Find where the given text appears and provide that cell's center as [X, Y] coordinate. 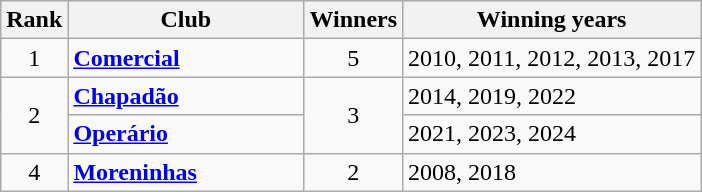
Comercial [186, 58]
3 [354, 115]
2014, 2019, 2022 [552, 96]
Rank [34, 20]
Winners [354, 20]
Moreninhas [186, 172]
2008, 2018 [552, 172]
5 [354, 58]
Operário [186, 134]
2021, 2023, 2024 [552, 134]
1 [34, 58]
Winning years [552, 20]
Chapadão [186, 96]
Club [186, 20]
4 [34, 172]
2010, 2011, 2012, 2013, 2017 [552, 58]
